Provide the [x, y] coordinate of the cell's center where the given text is located.  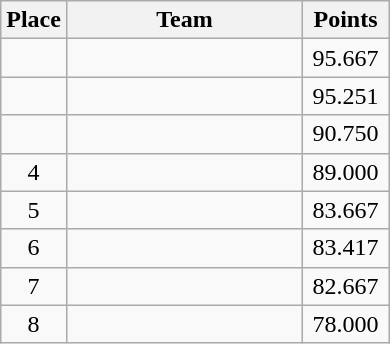
95.667 [346, 58]
78.000 [346, 324]
8 [34, 324]
89.000 [346, 172]
5 [34, 210]
6 [34, 248]
4 [34, 172]
95.251 [346, 96]
82.667 [346, 286]
7 [34, 286]
Points [346, 20]
90.750 [346, 134]
83.667 [346, 210]
Team [184, 20]
Place [34, 20]
83.417 [346, 248]
